Scan for the cell matching the given text and deliver its [X, Y] coordinate at center. 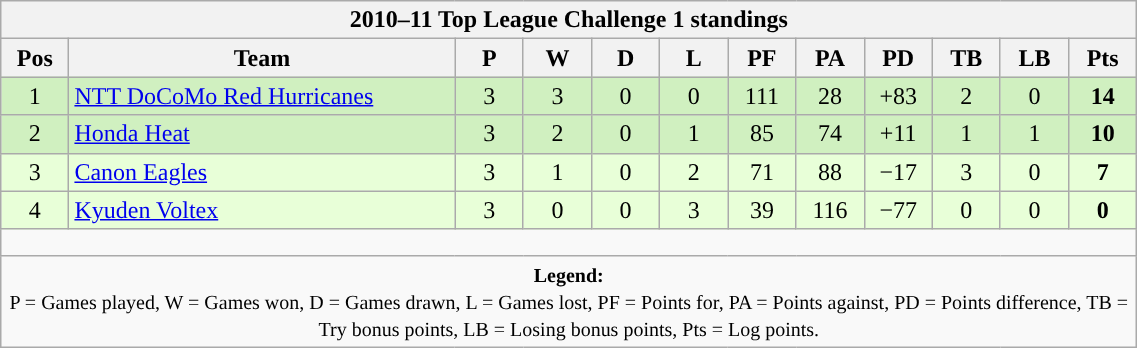
14 [1103, 96]
−77 [898, 210]
TB [966, 58]
4 [35, 210]
Pts [1103, 58]
111 [762, 96]
PD [898, 58]
LB [1034, 58]
74 [830, 134]
88 [830, 172]
Pos [35, 58]
Honda Heat [262, 134]
10 [1103, 134]
71 [762, 172]
+11 [898, 134]
7 [1103, 172]
Canon Eagles [262, 172]
W [557, 58]
Team [262, 58]
L [694, 58]
P [489, 58]
−17 [898, 172]
28 [830, 96]
39 [762, 210]
Kyuden Voltex [262, 210]
85 [762, 134]
D [625, 58]
116 [830, 210]
PA [830, 58]
2010–11 Top League Challenge 1 standings [569, 20]
NTT DoCoMo Red Hurricanes [262, 96]
+83 [898, 96]
PF [762, 58]
